Identify which cell holds the provided text, then report its (X, Y) central coordinate. 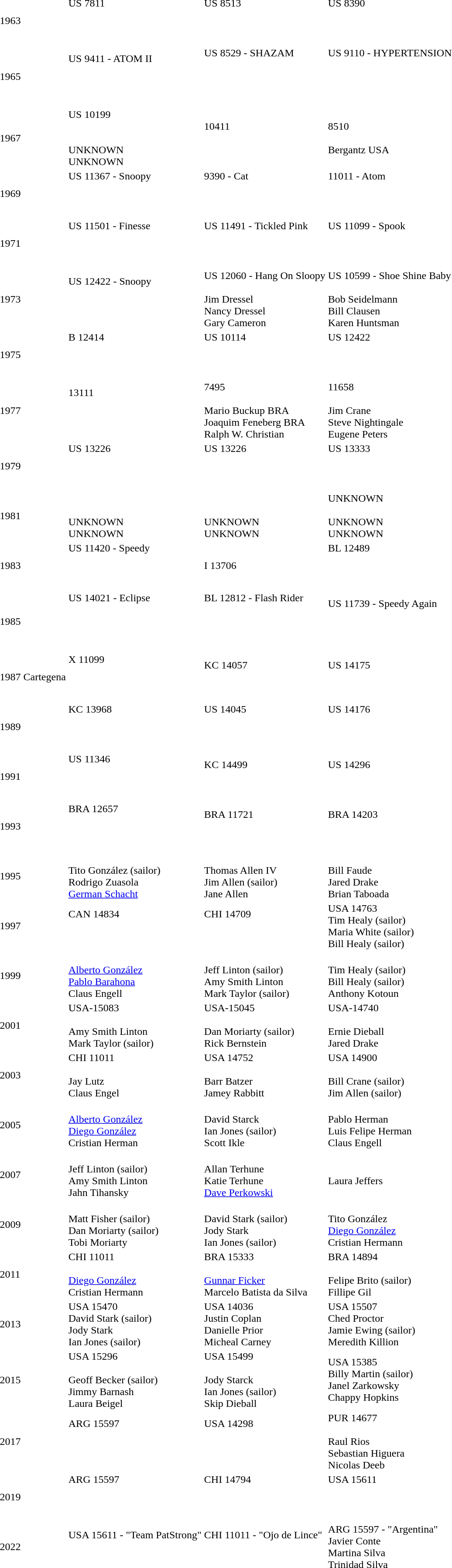
Tito González (sailor)Rodrigo ZuasolaGerman Schacht (135, 876)
9390 - Cat (264, 194)
BRA 11721 (264, 826)
Jeff Linton (sailor)Amy Smith Linton Mark Taylor (sailor) (264, 975)
CAN 14834 (135, 926)
USA 14752Barr BatzerJamey Rabbitt (264, 1075)
I 13706 (264, 566)
US 12060 - Hang On SloopyJim Dressel Nancy Dressel Gary Cameron (264, 299)
KC 14499 (264, 776)
US 11491 - Tickled Pink (264, 244)
US 11346 (135, 776)
USA 15499Jody Starck Ian Jones (sailor)Skip Dieball (264, 1380)
CHI 11011Diego GonzálezCristian Hermann (135, 1274)
US 11501 - Finesse (135, 244)
USA 14036Justin CoplanDanielle PriorMicheal Carney (264, 1324)
USA 15296Geoff Becker (sailor) Jimmy Barnash Laura Beigel (135, 1380)
David Stark (sailor)Jody StarkIan Jones (sailor) (264, 1224)
CHI 14794 (264, 1497)
BRA 12657 (135, 826)
US 9411 - ATOM II (135, 76)
US 14021 - Eclipse (135, 621)
US 10114 (264, 355)
B 12414 (135, 355)
US 10199 UNKNOWN UNKNOWN (135, 138)
US 11420 - Speedy (135, 566)
7495Mario Buckup BRA Joaquim Feneberg BRA Ralph W. Christian (264, 410)
Alberto GonzálezDiego GonzálezCristian Herman (135, 1125)
BL 12812 - Flash Rider (264, 621)
US 11367 - Snoopy (135, 194)
USA-15083Amy Smith LintonMark Taylor (sailor) (135, 1025)
USA-15045Dan Moriarty (sailor)Rick Bernstein (264, 1025)
CHI 11011Jay LutzClaus Engel (135, 1075)
Jeff Linton (sailor)Amy Smith LintonJahn Tihansky (135, 1175)
USA 15470David Stark (sailor)Jody StarkIan Jones (sailor) (135, 1324)
Matt Fisher (sailor)Dan Moriarty (sailor)Tobi Moriarty (135, 1224)
Alberto GonzálezPablo BarahonaClaus Engell (135, 975)
Thomas Allen IVJim Allen (sailor)Jane Allen (264, 876)
David StarckIan Jones (sailor)Scott Ikle (264, 1125)
CHI 14709 (264, 926)
KC 14057 (264, 677)
US 14045 (264, 727)
USA 14298 (264, 1441)
US 12422 - Snoopy (135, 299)
10411 (264, 138)
US 8529 - SHAZAM (264, 76)
Allan TerhuneKatie TerhuneDave Perkowski (264, 1175)
X 11099 (135, 677)
13111 (135, 410)
BRA 15333Gunnar FickerMarcelo Batista da Silva (264, 1274)
KC 13968 (135, 727)
